For the text-containing cell, return its midpoint in (X, Y) coordinate format. 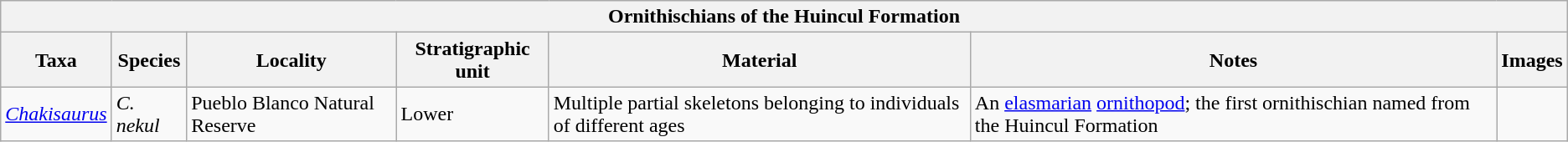
Lower (472, 114)
Images (1532, 60)
Pueblo Blanco Natural Reserve (291, 114)
Ornithischians of the Huincul Formation (784, 17)
An elasmarian ornithopod; the first ornithischian named from the Huincul Formation (1233, 114)
Notes (1233, 60)
Locality (291, 60)
Material (759, 60)
C. nekul (149, 114)
Multiple partial skeletons belonging to individuals of different ages (759, 114)
Taxa (56, 60)
Chakisaurus (56, 114)
Stratigraphic unit (472, 60)
Species (149, 60)
